Identify which cell holds the provided text, then report its [X, Y] central coordinate. 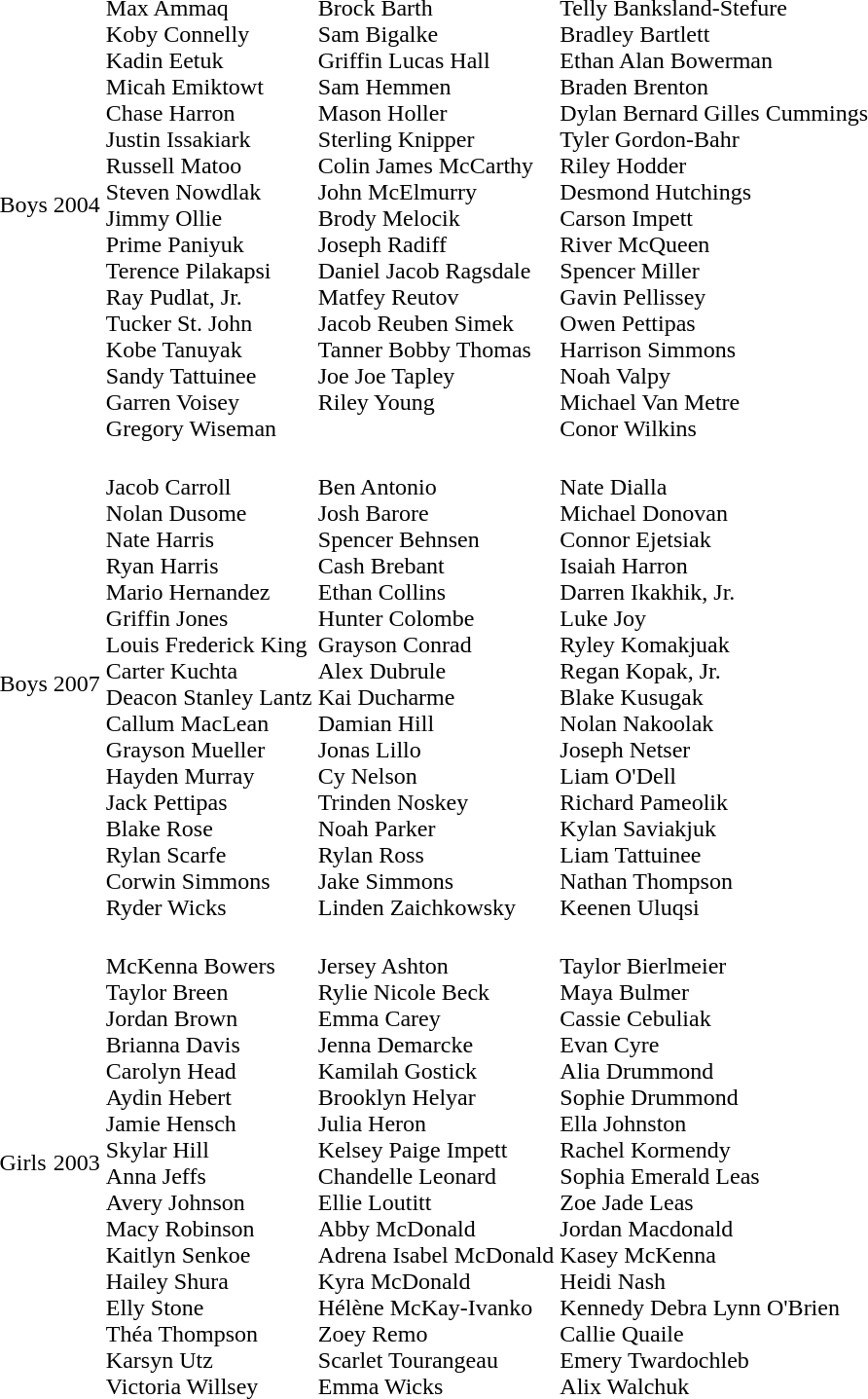
2007 [76, 683]
